Identify which cell holds the provided text, then report its (X, Y) central coordinate. 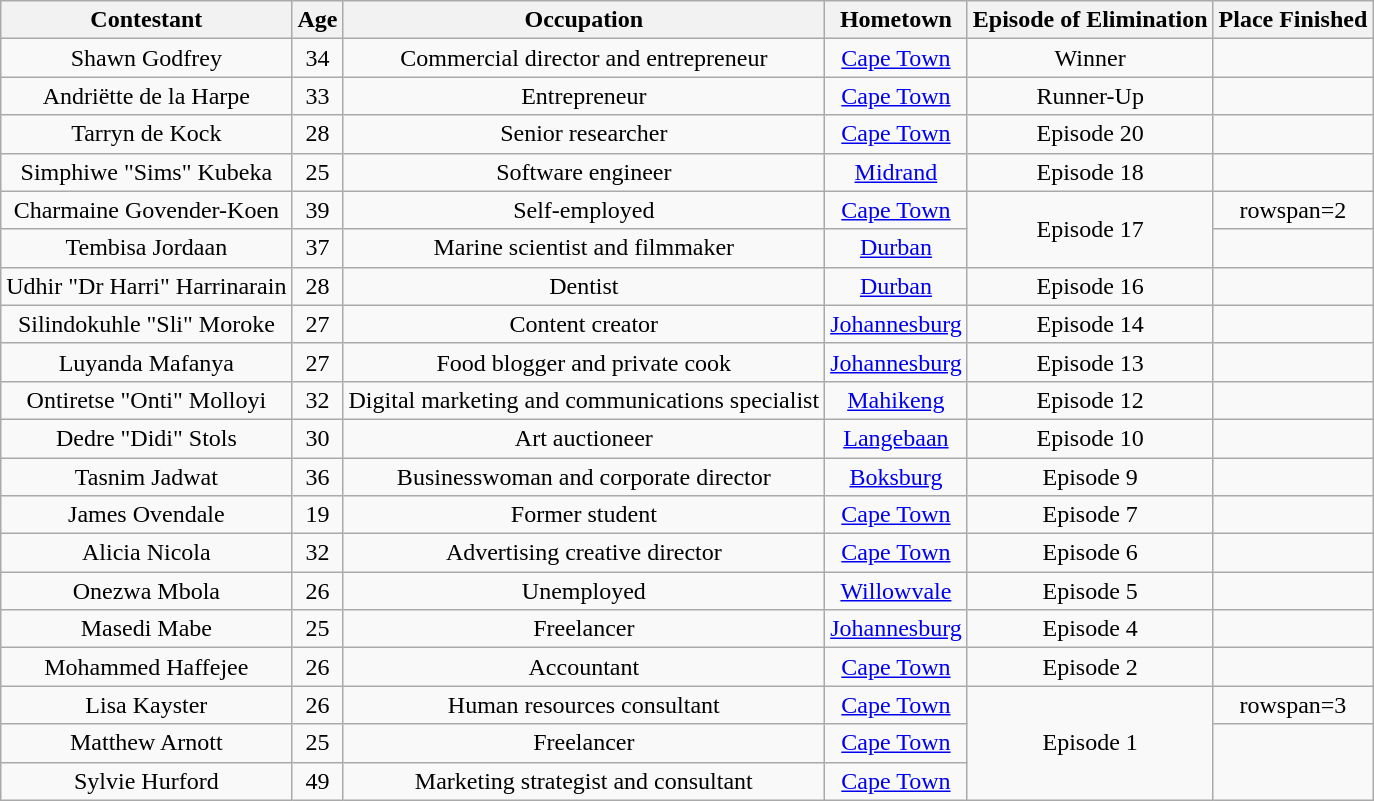
Ontiretse "Onti" Molloyi (146, 400)
37 (318, 248)
34 (318, 58)
Onezwa Mbola (146, 591)
Episode 6 (1090, 553)
Episode 14 (1090, 324)
Episode 17 (1090, 229)
Langebaan (896, 438)
Boksburg (896, 477)
Masedi Mabe (146, 629)
Content creator (584, 324)
Lisa Kayster (146, 705)
Unemployed (584, 591)
Winner (1090, 58)
Contestant (146, 20)
Luyanda Mafanya (146, 362)
rowspan=2 (1293, 210)
Episode of Elimination (1090, 20)
Mahikeng (896, 400)
Tasnim Jadwat (146, 477)
Silindokuhle "Sli" Moroke (146, 324)
Self-employed (584, 210)
Episode 2 (1090, 667)
39 (318, 210)
Midrand (896, 172)
Episode 18 (1090, 172)
Former student (584, 515)
Mohammed Haffejee (146, 667)
Episode 1 (1090, 743)
Place Finished (1293, 20)
Episode 13 (1090, 362)
Andriëtte de la Harpe (146, 96)
Episode 20 (1090, 134)
Human resources consultant (584, 705)
Dentist (584, 286)
30 (318, 438)
Software engineer (584, 172)
Commercial director and entrepreneur (584, 58)
Digital marketing and communications specialist (584, 400)
Charmaine Govender-Koen (146, 210)
Episode 9 (1090, 477)
Alicia Nicola (146, 553)
19 (318, 515)
Sylvie Hurford (146, 781)
Matthew Arnott (146, 743)
Marketing strategist and consultant (584, 781)
Marine scientist and filmmaker (584, 248)
Accountant (584, 667)
Episode 5 (1090, 591)
Businesswoman and corporate director (584, 477)
Tarryn de Kock (146, 134)
Episode 4 (1090, 629)
Advertising creative director (584, 553)
Episode 12 (1090, 400)
Udhir "Dr Harri" Harrinarain (146, 286)
Shawn Godfrey (146, 58)
Art auctioneer (584, 438)
Hometown (896, 20)
Simphiwe "Sims" Kubeka (146, 172)
Episode 10 (1090, 438)
Episode 16 (1090, 286)
Food blogger and private cook (584, 362)
Age (318, 20)
Senior researcher (584, 134)
rowspan=3 (1293, 705)
Dedre "Didi" Stols (146, 438)
James Ovendale (146, 515)
33 (318, 96)
Willowvale (896, 591)
Tembisa Jordaan (146, 248)
Occupation (584, 20)
36 (318, 477)
Episode 7 (1090, 515)
49 (318, 781)
Entrepreneur (584, 96)
Runner-Up (1090, 96)
